Output the (x, y) coordinate of the center of the cell containing the given text.  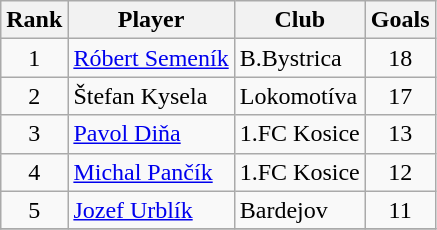
Player (151, 20)
Rank (34, 20)
Jozef Urblík (151, 210)
Pavol Diňa (151, 134)
Michal Pančík (151, 172)
Róbert Semeník (151, 58)
Bardejov (300, 210)
12 (400, 172)
4 (34, 172)
3 (34, 134)
18 (400, 58)
Club (300, 20)
B.Bystrica (300, 58)
Lokomotíva (300, 96)
11 (400, 210)
1 (34, 58)
Goals (400, 20)
Štefan Kysela (151, 96)
17 (400, 96)
13 (400, 134)
5 (34, 210)
2 (34, 96)
